Return the (x, y) coordinate for the center point of the cell that contains the specified text.  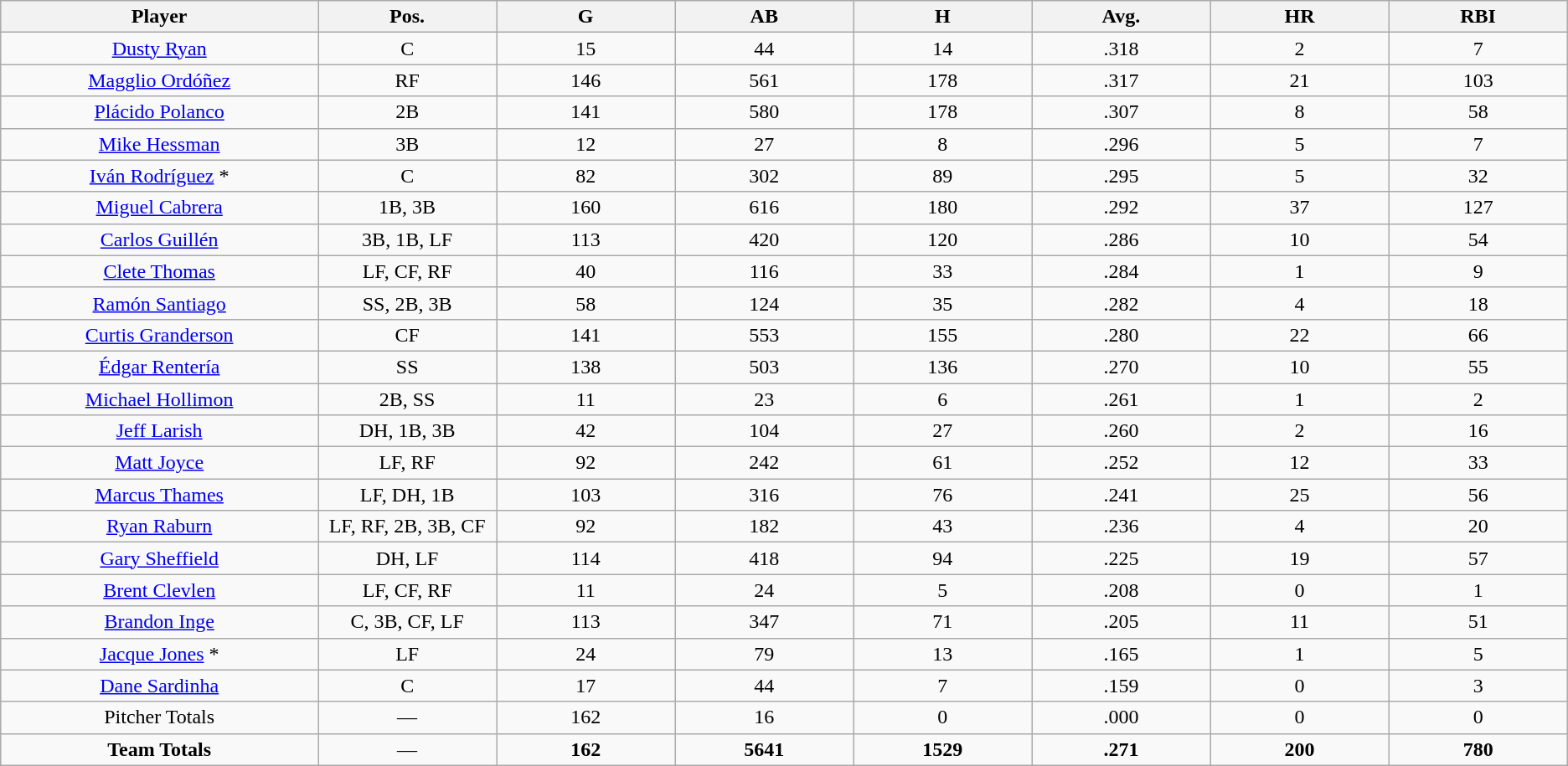
Brent Clevlen (159, 590)
347 (764, 622)
Team Totals (159, 749)
302 (764, 176)
.282 (1121, 303)
14 (943, 49)
32 (1478, 176)
116 (764, 271)
G (586, 17)
57 (1478, 558)
1529 (943, 749)
.241 (1121, 495)
Mike Hessman (159, 144)
420 (764, 239)
Magglio Ordóñez (159, 80)
Carlos Guillén (159, 239)
Pitcher Totals (159, 717)
40 (586, 271)
3 (1478, 686)
LF, DH, 1B (407, 495)
66 (1478, 335)
Édgar Rentería (159, 367)
17 (586, 686)
120 (943, 239)
25 (1300, 495)
21 (1300, 80)
.296 (1121, 144)
.000 (1121, 717)
35 (943, 303)
Miguel Cabrera (159, 208)
79 (764, 654)
242 (764, 463)
316 (764, 495)
.205 (1121, 622)
.271 (1121, 749)
RBI (1478, 17)
155 (943, 335)
71 (943, 622)
Curtis Granderson (159, 335)
15 (586, 49)
43 (943, 527)
Jacque Jones * (159, 654)
20 (1478, 527)
1B, 3B (407, 208)
.165 (1121, 654)
.252 (1121, 463)
.280 (1121, 335)
13 (943, 654)
.295 (1121, 176)
H (943, 17)
RF (407, 80)
22 (1300, 335)
AB (764, 17)
138 (586, 367)
Dusty Ryan (159, 49)
SS (407, 367)
SS, 2B, 3B (407, 303)
Pos. (407, 17)
780 (1478, 749)
Jeff Larish (159, 431)
Plácido Polanco (159, 112)
160 (586, 208)
.261 (1121, 399)
124 (764, 303)
LF, RF (407, 463)
.317 (1121, 80)
18 (1478, 303)
Brandon Inge (159, 622)
.270 (1121, 367)
C, 3B, CF, LF (407, 622)
.284 (1121, 271)
104 (764, 431)
.286 (1121, 239)
37 (1300, 208)
2B, SS (407, 399)
114 (586, 558)
3B, 1B, LF (407, 239)
42 (586, 431)
Ryan Raburn (159, 527)
580 (764, 112)
61 (943, 463)
180 (943, 208)
.307 (1121, 112)
94 (943, 558)
Marcus Thames (159, 495)
76 (943, 495)
LF, RF, 2B, 3B, CF (407, 527)
56 (1478, 495)
23 (764, 399)
146 (586, 80)
6 (943, 399)
Dane Sardinha (159, 686)
HR (1300, 17)
Matt Joyce (159, 463)
CF (407, 335)
553 (764, 335)
89 (943, 176)
.208 (1121, 590)
2B (407, 112)
DH, 1B, 3B (407, 431)
616 (764, 208)
Ramón Santiago (159, 303)
Gary Sheffield (159, 558)
136 (943, 367)
Avg. (1121, 17)
.260 (1121, 431)
.236 (1121, 527)
54 (1478, 239)
Player (159, 17)
182 (764, 527)
5641 (764, 749)
.292 (1121, 208)
561 (764, 80)
503 (764, 367)
.225 (1121, 558)
DH, LF (407, 558)
Iván Rodríguez * (159, 176)
55 (1478, 367)
19 (1300, 558)
200 (1300, 749)
9 (1478, 271)
Clete Thomas (159, 271)
51 (1478, 622)
82 (586, 176)
.318 (1121, 49)
LF (407, 654)
Michael Hollimon (159, 399)
127 (1478, 208)
.159 (1121, 686)
3B (407, 144)
418 (764, 558)
